Return the [X, Y] coordinate for the center point of the cell that contains the specified text.  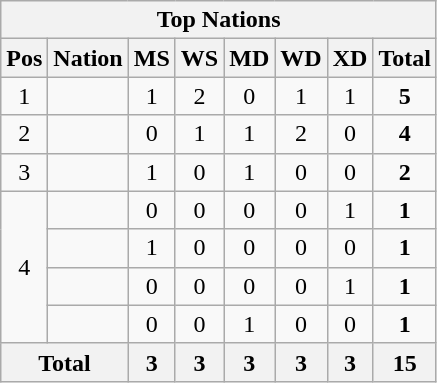
WD [301, 58]
Nation [88, 58]
XD [350, 58]
15 [405, 362]
Pos [24, 58]
MD [250, 58]
MS [152, 58]
WS [199, 58]
5 [405, 96]
Top Nations [219, 20]
